From the cell containing the given text, extract its center point as [x, y] coordinate. 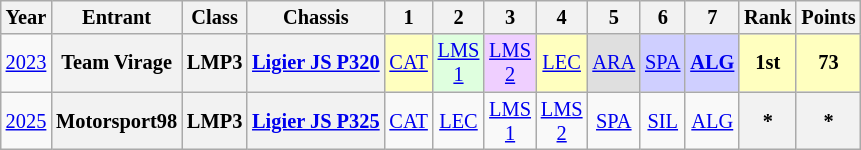
6 [662, 17]
Entrant [116, 17]
Ligier JS P320 [316, 63]
Points [828, 17]
1 [408, 17]
7 [712, 17]
3 [510, 17]
Motorsport98 [116, 121]
2025 [26, 121]
SIL [662, 121]
2023 [26, 63]
Class [214, 17]
Team Virage [116, 63]
Ligier JS P325 [316, 121]
1st [768, 63]
ARA [614, 63]
73 [828, 63]
5 [614, 17]
Year [26, 17]
4 [562, 17]
2 [459, 17]
Chassis [316, 17]
Rank [768, 17]
